Scan for the cell matching the given text and deliver its [X, Y] coordinate at center. 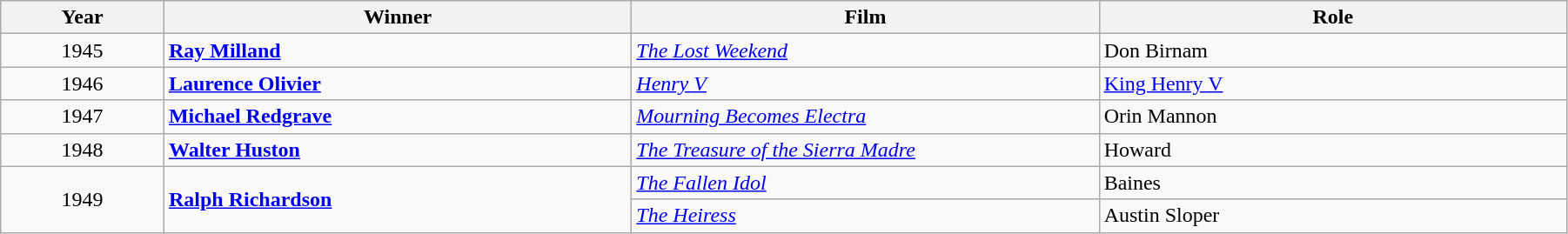
Laurence Olivier [397, 84]
1949 [83, 199]
Baines [1333, 183]
Film [865, 17]
1947 [83, 117]
Austin Sloper [1333, 216]
1945 [83, 50]
Henry V [865, 84]
Mourning Becomes Electra [865, 117]
Howard [1333, 150]
The Treasure of the Sierra Madre [865, 150]
Michael Redgrave [397, 117]
Orin Mannon [1333, 117]
The Lost Weekend [865, 50]
Walter Huston [397, 150]
Year [83, 17]
Ray Milland [397, 50]
1946 [83, 84]
The Heiress [865, 216]
The Fallen Idol [865, 183]
Role [1333, 17]
Don Birnam [1333, 50]
Ralph Richardson [397, 199]
1948 [83, 150]
King Henry V [1333, 84]
Winner [397, 17]
